Locate the cell with the specified text and output its (x, y) center coordinate. 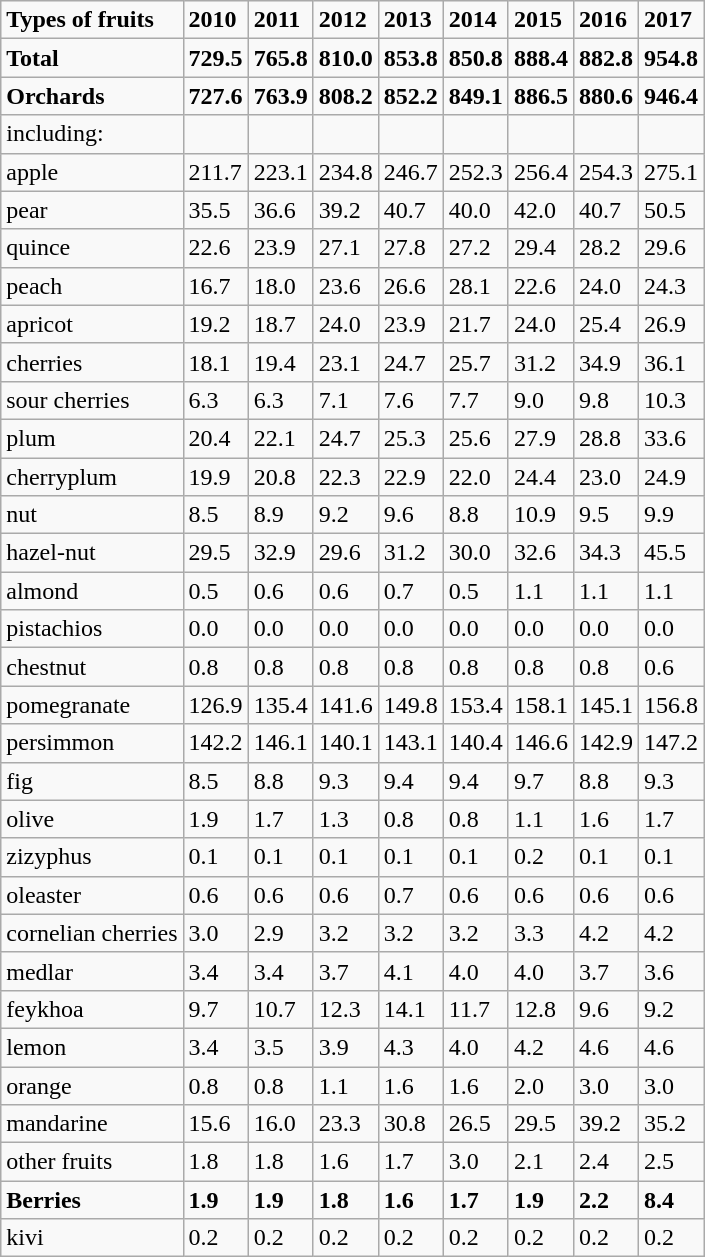
22.1 (280, 438)
808.2 (346, 96)
140.1 (346, 743)
mandarine (92, 1124)
7.6 (410, 400)
including: (92, 134)
14.1 (410, 1009)
9.5 (606, 515)
2.5 (670, 1162)
2010 (216, 20)
142.2 (216, 743)
156.8 (670, 705)
fig (92, 781)
886.5 (540, 96)
19.4 (280, 362)
26.5 (476, 1124)
153.4 (476, 705)
34.3 (606, 553)
peach (92, 286)
23.1 (346, 362)
234.8 (346, 172)
nut (92, 515)
256.4 (540, 172)
1.3 (346, 819)
252.3 (476, 172)
158.1 (540, 705)
29.4 (540, 248)
2.0 (540, 1085)
27.1 (346, 248)
27.8 (410, 248)
chestnut (92, 667)
27.9 (540, 438)
2.9 (280, 933)
28.1 (476, 286)
23.0 (606, 477)
4.3 (410, 1047)
persimmon (92, 743)
211.7 (216, 172)
almond (92, 591)
20.4 (216, 438)
10.9 (540, 515)
quince (92, 248)
Total (92, 58)
26.9 (670, 324)
10.7 (280, 1009)
30.8 (410, 1124)
28.8 (606, 438)
other fruits (92, 1162)
3.6 (670, 971)
35.2 (670, 1124)
8.4 (670, 1200)
olive (92, 819)
pistachios (92, 629)
Types of fruits (92, 20)
223.1 (280, 172)
18.0 (280, 286)
24.9 (670, 477)
19.9 (216, 477)
10.3 (670, 400)
2.4 (606, 1162)
147.2 (670, 743)
3.5 (280, 1047)
880.6 (606, 96)
146.6 (540, 743)
50.5 (670, 210)
plum (92, 438)
zizyphus (92, 857)
254.3 (606, 172)
pomegranate (92, 705)
2011 (280, 20)
23.3 (346, 1124)
22.3 (346, 477)
hazel-nut (92, 553)
24.4 (540, 477)
2017 (670, 20)
26.6 (410, 286)
7.7 (476, 400)
lemon (92, 1047)
2015 (540, 20)
Berries (92, 1200)
141.6 (346, 705)
3.3 (540, 933)
16.7 (216, 286)
28.2 (606, 248)
medlar (92, 971)
33.6 (670, 438)
40.0 (476, 210)
oleaster (92, 895)
pear (92, 210)
2016 (606, 20)
19.2 (216, 324)
34.9 (606, 362)
7.1 (346, 400)
2.2 (606, 1200)
852.2 (410, 96)
24.3 (670, 286)
3.9 (346, 1047)
18.7 (280, 324)
2.1 (540, 1162)
763.9 (280, 96)
25.7 (476, 362)
32.9 (280, 553)
882.8 (606, 58)
22.9 (410, 477)
9.8 (606, 400)
8.9 (280, 515)
9.9 (670, 515)
946.4 (670, 96)
135.4 (280, 705)
145.1 (606, 705)
810.0 (346, 58)
12.8 (540, 1009)
21.7 (476, 324)
850.8 (476, 58)
sour cherries (92, 400)
11.7 (476, 1009)
cherries (92, 362)
apricot (92, 324)
cherryplum (92, 477)
42.0 (540, 210)
23.6 (346, 286)
149.8 (410, 705)
15.6 (216, 1124)
30.0 (476, 553)
2012 (346, 20)
apple (92, 172)
22.0 (476, 477)
2014 (476, 20)
orange (92, 1085)
25.6 (476, 438)
45.5 (670, 553)
2013 (410, 20)
765.8 (280, 58)
142.9 (606, 743)
146.1 (280, 743)
888.4 (540, 58)
feykhoa (92, 1009)
16.0 (280, 1124)
cornelian cherries (92, 933)
4.1 (410, 971)
849.1 (476, 96)
32.6 (540, 553)
9.0 (540, 400)
18.1 (216, 362)
kivi (92, 1238)
12.3 (346, 1009)
25.4 (606, 324)
25.3 (410, 438)
Orchards (92, 96)
140.4 (476, 743)
20.8 (280, 477)
954.8 (670, 58)
143.1 (410, 743)
27.2 (476, 248)
853.8 (410, 58)
275.1 (670, 172)
729.5 (216, 58)
126.9 (216, 705)
727.6 (216, 96)
246.7 (410, 172)
35.5 (216, 210)
36.6 (280, 210)
36.1 (670, 362)
